From the cell containing the given text, extract its center point as (X, Y) coordinate. 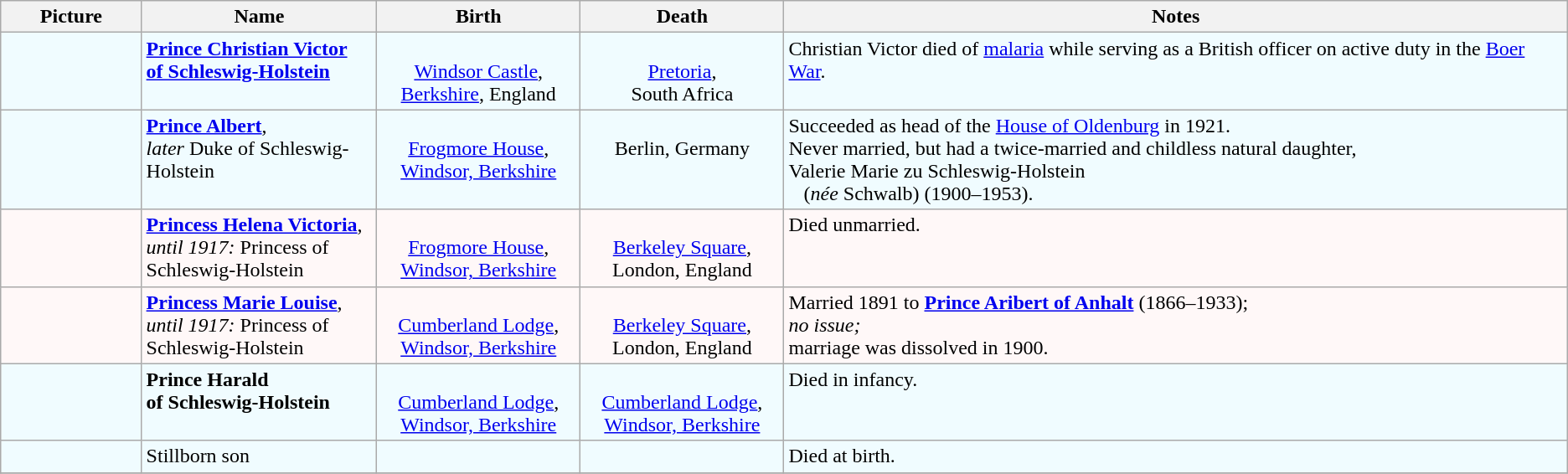
Windsor Castle, Berkshire, England (479, 71)
Prince Albert,later Duke of Schleswig-Holstein (260, 159)
Married 1891 to Prince Aribert of Anhalt (1866–1933);no issue; marriage was dissolved in 1900. (1176, 325)
Princess Marie Louise,until 1917: Princess of Schleswig-Holstein (260, 325)
Princess Helena Victoria, until 1917: Princess of Schleswig-Holstein (260, 248)
Christian Victor died of malaria while serving as a British officer on active duty in the Boer War. (1176, 71)
Died at birth. (1176, 456)
Death (682, 17)
Died in infancy. (1176, 402)
Pretoria, South Africa (682, 71)
Stillborn son (260, 456)
Notes (1176, 17)
Prince Haraldof Schleswig-Holstein (260, 402)
Name (260, 17)
Prince Christian Victorof Schleswig-Holstein (260, 71)
Berlin, Germany (682, 159)
Died unmarried. (1176, 248)
Birth (479, 17)
Picture (71, 17)
